Detect which cell encompasses the target text, then output its (X, Y) center coordinate. 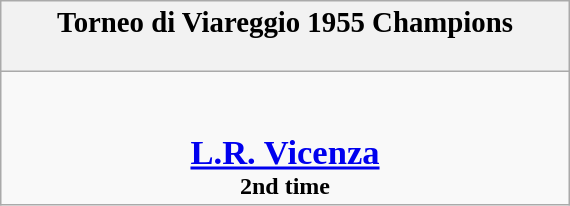
L.R. Vicenza2nd time (284, 138)
Torneo di Viareggio 1955 Champions (284, 36)
